Find where the given text appears and provide that cell's center as [X, Y] coordinate. 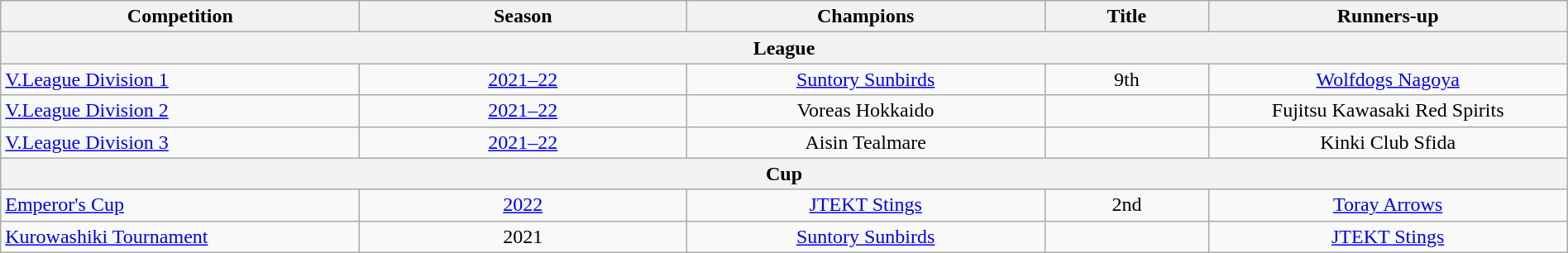
Cup [784, 174]
Fujitsu Kawasaki Red Spirits [1388, 111]
Wolfdogs Nagoya [1388, 79]
Season [523, 17]
Competition [180, 17]
Runners-up [1388, 17]
Aisin Tealmare [866, 142]
Champions [866, 17]
Kinki Club Sfida [1388, 142]
V.League Division 3 [180, 142]
Kurowashiki Tournament [180, 236]
Title [1126, 17]
League [784, 48]
Toray Arrows [1388, 205]
2022 [523, 205]
Voreas Hokkaido [866, 111]
2nd [1126, 205]
2021 [523, 236]
V.League Division 1 [180, 79]
9th [1126, 79]
V.League Division 2 [180, 111]
Emperor's Cup [180, 205]
